For the text-containing cell, return its midpoint in [x, y] coordinate format. 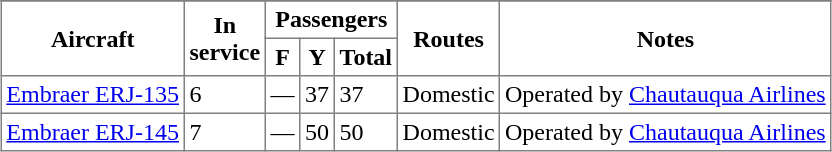
Total [366, 57]
Embraer ERJ-135 [92, 95]
Aircraft [92, 38]
Notes [666, 38]
Embraer ERJ-145 [92, 132]
Passengers [331, 20]
In service [224, 38]
Y [317, 57]
6 [224, 95]
F [282, 57]
Routes [448, 38]
7 [224, 132]
